Locate the cell with the specified text and output its (x, y) center coordinate. 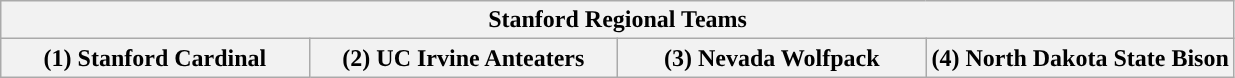
(1) Stanford Cardinal (155, 58)
Stanford Regional Teams (618, 20)
(3) Nevada Wolfpack (772, 58)
(2) UC Irvine Anteaters (463, 58)
(4) North Dakota State Bison (1080, 58)
